Determine the (x, y) coordinate at the center of the cell enclosing the given text.  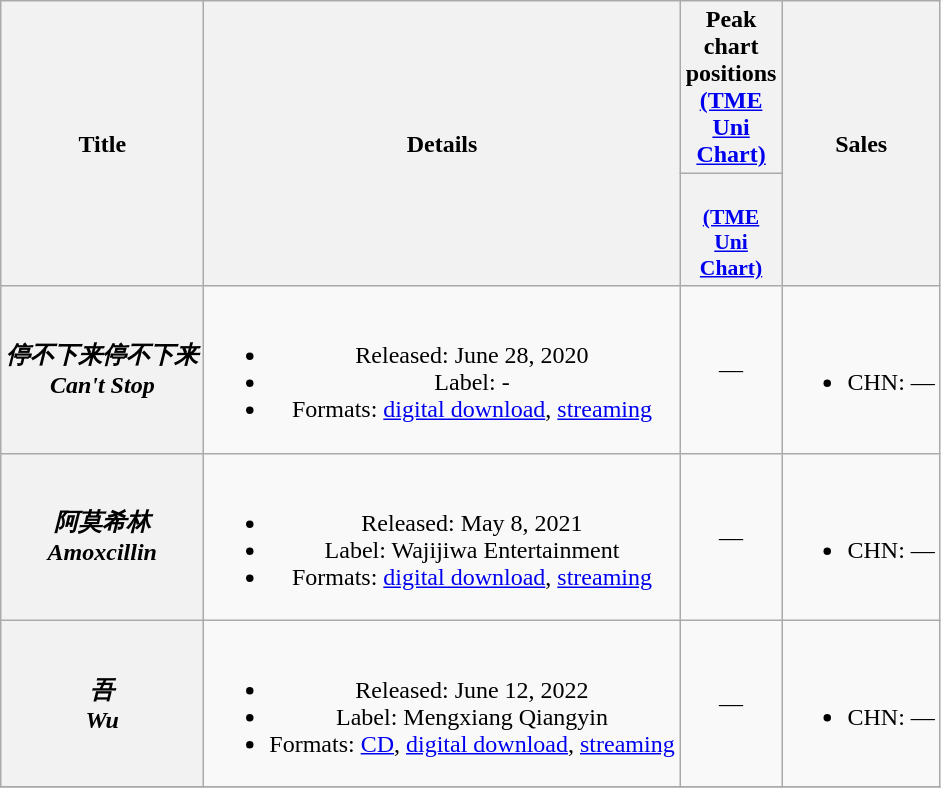
Sales (861, 144)
Released: June 12, 2022Label: Mengxiang QiangyinFormats: CD, digital download, streaming (442, 704)
阿莫希林Amoxcillin (102, 536)
Peak chart positions (TME Uni Chart) (731, 88)
吾Wu (102, 704)
(TME Uni Chart) (731, 230)
Released: June 28, 2020Label: -Formats: digital download, streaming (442, 370)
停不下来停不下来Can't Stop (102, 370)
Details (442, 144)
Released: May 8, 2021Label: Wajijiwa EntertainmentFormats: digital download, streaming (442, 536)
Title (102, 144)
